Locate the cell with the specified text and output its (X, Y) center coordinate. 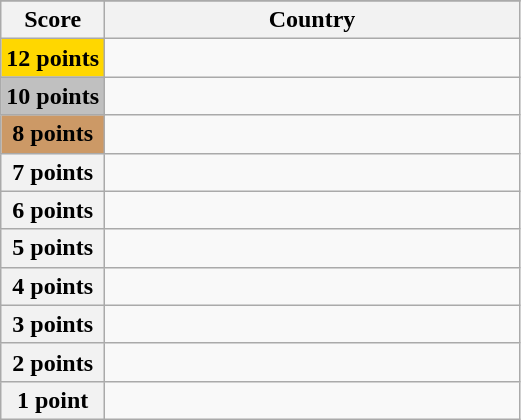
12 points (53, 58)
2 points (53, 362)
Country (312, 20)
7 points (53, 172)
10 points (53, 96)
4 points (53, 286)
8 points (53, 134)
3 points (53, 324)
1 point (53, 400)
5 points (53, 248)
Score (53, 20)
6 points (53, 210)
